Return (X, Y) of the center of cell containing provided text 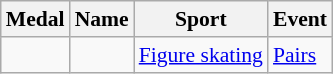
Pairs (300, 55)
Figure skating (201, 55)
Name (102, 19)
Sport (201, 19)
Event (300, 19)
Medal (36, 19)
